Find where the given text appears and provide that cell's center as (x, y) coordinate. 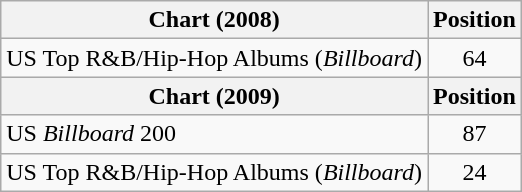
24 (475, 172)
64 (475, 58)
87 (475, 134)
Chart (2008) (214, 20)
Chart (2009) (214, 96)
US Billboard 200 (214, 134)
